Detect which cell encompasses the target text, then output its [x, y] center coordinate. 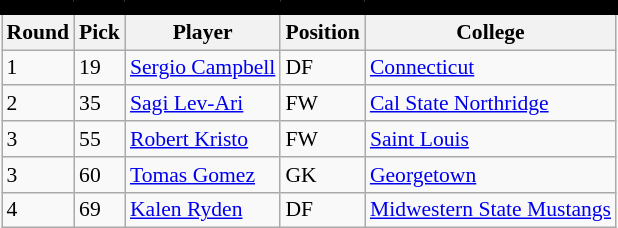
69 [100, 210]
GK [322, 175]
Midwestern State Mustangs [490, 210]
Tomas Gomez [202, 175]
55 [100, 139]
Saint Louis [490, 139]
60 [100, 175]
Georgetown [490, 175]
Player [202, 32]
Robert Kristo [202, 139]
Sergio Campbell [202, 68]
Cal State Northridge [490, 104]
Kalen Ryden [202, 210]
Pick [100, 32]
Sagi Lev-Ari [202, 104]
College [490, 32]
Connecticut [490, 68]
2 [38, 104]
1 [38, 68]
19 [100, 68]
4 [38, 210]
Round [38, 32]
Position [322, 32]
35 [100, 104]
